Extract the [x, y] coordinate from the center of the cell holding the provided text.  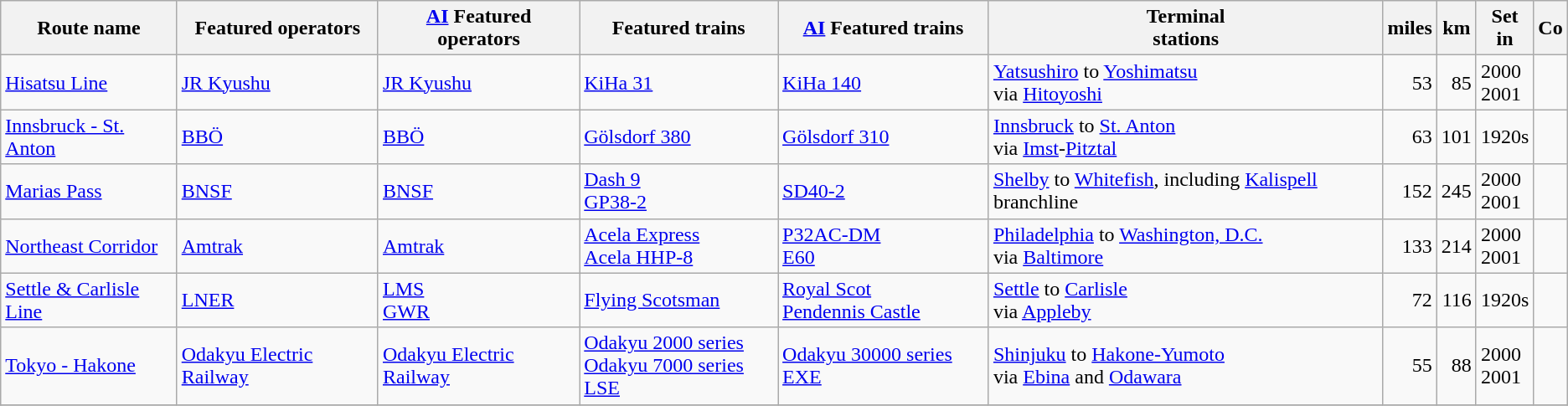
88 [1456, 366]
AI Featured operators [478, 28]
152 [1410, 191]
Northeast Corridor [89, 246]
Co [1550, 28]
Featured trains [678, 28]
Acela ExpressAcela HHP-8 [678, 246]
133 [1410, 246]
Royal ScotPendennis Castle [884, 300]
Marias Pass [89, 191]
Gölsdorf 380 [678, 137]
55 [1410, 366]
63 [1410, 137]
Gölsdorf 310 [884, 137]
Shinjuku to Hakone-Yumotovia Ebina and Odawara [1186, 366]
km [1456, 28]
Yatsushiro to Yoshimatsuvia Hitoyoshi [1186, 82]
Innsbruck to St. Antonvia Imst-Pitztal [1186, 137]
53 [1410, 82]
Odakyu 2000 seriesOdakyu 7000 series LSE [678, 366]
KiHa 140 [884, 82]
Terminalstations [1186, 28]
AI Featured trains [884, 28]
101 [1456, 137]
Tokyo - Hakone [89, 366]
SD40-2 [884, 191]
LNER [277, 300]
Featured operators [277, 28]
72 [1410, 300]
Settle to Carlislevia Appleby [1186, 300]
LMSGWR [478, 300]
Route name [89, 28]
85 [1456, 82]
Philadelphia to Washington, D.C.via Baltimore [1186, 246]
245 [1456, 191]
Odakyu 30000 series EXE [884, 366]
P32AC-DME60 [884, 246]
KiHa 31 [678, 82]
214 [1456, 246]
miles [1410, 28]
Hisatsu Line [89, 82]
Shelby to Whitefish, including Kalispell branchline [1186, 191]
Flying Scotsman [678, 300]
Settle & Carlisle Line [89, 300]
Innsbruck - St. Anton [89, 137]
116 [1456, 300]
Setin [1504, 28]
Dash 9GP38-2 [678, 191]
